Pinpoint the cell where the given text exists, returning its (x, y) midpoint coordinate. 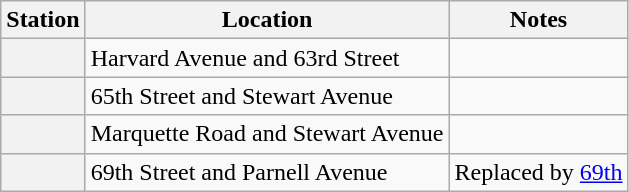
Marquette Road and Stewart Avenue (267, 134)
Harvard Avenue and 63rd Street (267, 58)
Location (267, 20)
69th Street and Parnell Avenue (267, 172)
Station (43, 20)
65th Street and Stewart Avenue (267, 96)
Replaced by 69th (538, 172)
Notes (538, 20)
